Return (x, y) of the center of cell containing provided text 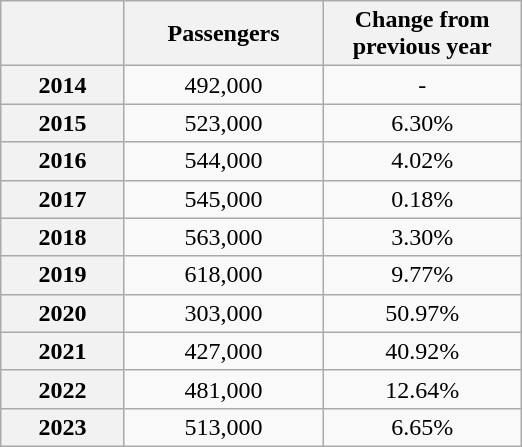
618,000 (224, 275)
2014 (63, 85)
6.65% (422, 427)
492,000 (224, 85)
Change from previous year (422, 34)
303,000 (224, 313)
0.18% (422, 199)
545,000 (224, 199)
513,000 (224, 427)
544,000 (224, 161)
481,000 (224, 389)
427,000 (224, 351)
2015 (63, 123)
563,000 (224, 237)
2018 (63, 237)
9.77% (422, 275)
50.97% (422, 313)
2020 (63, 313)
2021 (63, 351)
2023 (63, 427)
Passengers (224, 34)
- (422, 85)
2017 (63, 199)
4.02% (422, 161)
2019 (63, 275)
3.30% (422, 237)
523,000 (224, 123)
40.92% (422, 351)
2016 (63, 161)
12.64% (422, 389)
6.30% (422, 123)
2022 (63, 389)
